Return the [X, Y] coordinate for the center point of the cell that contains the specified text.  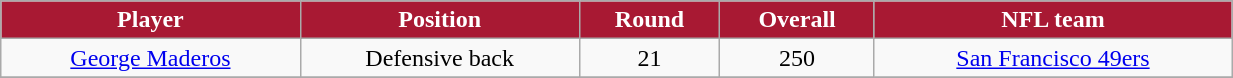
Round [650, 20]
250 [797, 58]
NFL team [1052, 20]
Overall [797, 20]
Position [440, 20]
Defensive back [440, 58]
George Maderos [150, 58]
San Francisco 49ers [1052, 58]
21 [650, 58]
Player [150, 20]
